Locate the cell with the specified text and output its [x, y] center coordinate. 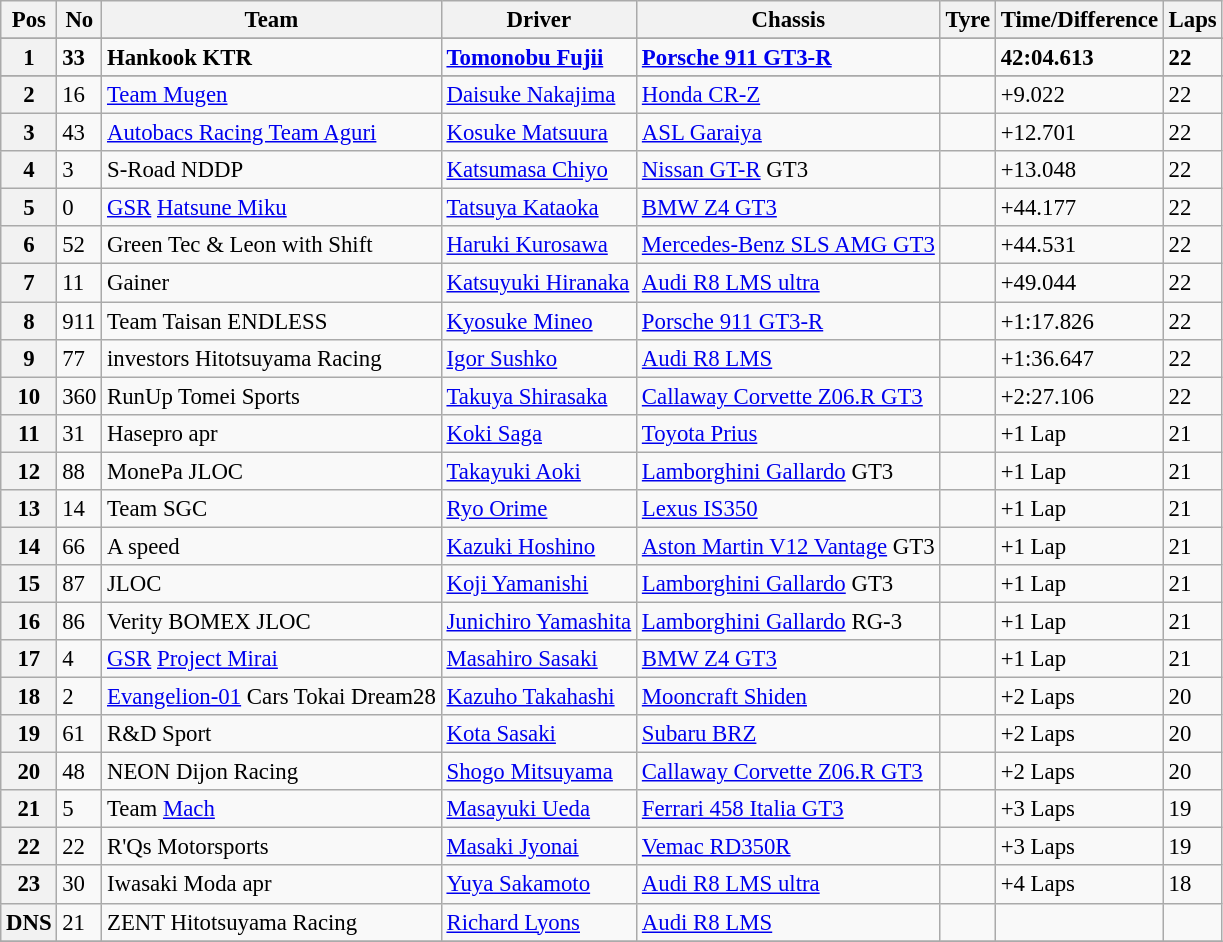
+9.022 [1079, 95]
Team Mugen [272, 95]
Daisuke Nakajima [538, 95]
investors Hitotsuyama Racing [272, 358]
Richard Lyons [538, 922]
Vemac RD350R [789, 847]
Pos [29, 20]
Kazuho Takahashi [538, 697]
ZENT Hitotsuyama Racing [272, 922]
42:04.613 [1079, 58]
15 [29, 584]
61 [80, 734]
Takayuki Aoki [538, 471]
Masaki Jyonai [538, 847]
Driver [538, 20]
Ryo Orime [538, 509]
A speed [272, 546]
Kota Sasaki [538, 734]
Tatsuya Kataoka [538, 208]
GSR Hatsune Miku [272, 208]
43 [80, 133]
RunUp Tomei Sports [272, 396]
+4 Laps [1079, 885]
1 [29, 58]
Verity BOMEX JLOC [272, 621]
13 [29, 509]
+1:17.826 [1079, 321]
Kazuki Hoshino [538, 546]
S-Road NDDP [272, 170]
Kyosuke Mineo [538, 321]
+1:36.647 [1079, 358]
+2:27.106 [1079, 396]
Igor Sushko [538, 358]
7 [29, 283]
Time/Difference [1079, 20]
Laps [1192, 20]
360 [80, 396]
Shogo Mitsuyama [538, 772]
17 [29, 659]
Aston Martin V12 Vantage GT3 [789, 546]
Koji Yamanishi [538, 584]
ASL Garaiya [789, 133]
+49.044 [1079, 283]
DNS [29, 922]
+13.048 [1079, 170]
JLOC [272, 584]
Evangelion-01 Cars Tokai Dream28 [272, 697]
MonePa JLOC [272, 471]
23 [29, 885]
Chassis [789, 20]
6 [29, 245]
R&D Sport [272, 734]
Ferrari 458 Italia GT3 [789, 809]
Mercedes-Benz SLS AMG GT3 [789, 245]
Nissan GT-R GT3 [789, 170]
Hankook KTR [272, 58]
NEON Dijon Racing [272, 772]
Kosuke Matsuura [538, 133]
Gainer [272, 283]
33 [80, 58]
Koki Saga [538, 433]
Subaru BRZ [789, 734]
Lexus IS350 [789, 509]
52 [80, 245]
GSR Project Mirai [272, 659]
12 [29, 471]
Tyre [968, 20]
Takuya Shirasaka [538, 396]
0 [80, 208]
Yuya Sakamoto [538, 885]
+44.531 [1079, 245]
Mooncraft Shiden [789, 697]
77 [80, 358]
Tomonobu Fujii [538, 58]
Team Mach [272, 809]
Masayuki Ueda [538, 809]
87 [80, 584]
Masahiro Sasaki [538, 659]
Junichiro Yamashita [538, 621]
No [80, 20]
Autobacs Racing Team Aguri [272, 133]
Toyota Prius [789, 433]
31 [80, 433]
911 [80, 321]
Green Tec & Leon with Shift [272, 245]
Team Taisan ENDLESS [272, 321]
+12.701 [1079, 133]
Katsuyuki Hiranaka [538, 283]
8 [29, 321]
R'Qs Motorsports [272, 847]
Team SGC [272, 509]
Honda CR-Z [789, 95]
Team [272, 20]
88 [80, 471]
Iwasaki Moda apr [272, 885]
9 [29, 358]
Hasepro apr [272, 433]
86 [80, 621]
Haruki Kurosawa [538, 245]
30 [80, 885]
10 [29, 396]
48 [80, 772]
+44.177 [1079, 208]
66 [80, 546]
Katsumasa Chiyo [538, 170]
Lamborghini Gallardo RG-3 [789, 621]
